Search for the cell housing the specified text and yield its (X, Y) center coordinate. 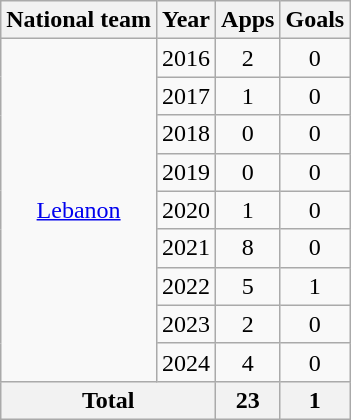
2016 (186, 58)
National team (79, 20)
Year (186, 20)
2024 (186, 362)
2019 (186, 172)
5 (248, 286)
4 (248, 362)
2018 (186, 134)
Goals (315, 20)
23 (248, 400)
2017 (186, 96)
Total (108, 400)
2023 (186, 324)
Apps (248, 20)
2022 (186, 286)
2020 (186, 210)
Lebanon (79, 210)
2021 (186, 248)
8 (248, 248)
